Capture the cell that displays the provided text and extract its (X, Y) central coordinate. 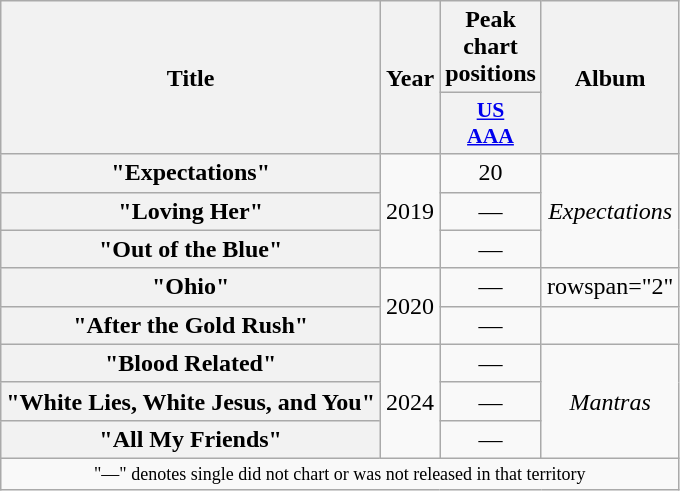
Title (191, 78)
Peak chart positions (491, 47)
Album (610, 78)
20 (491, 173)
"White Lies, White Jesus, and You" (191, 401)
"Ohio" (191, 287)
"All My Friends" (191, 439)
2024 (410, 401)
"Loving Her" (191, 211)
USAAA (491, 124)
"After the Gold Rush" (191, 325)
"Blood Related" (191, 363)
2019 (410, 211)
"—" denotes single did not chart or was not released in that territory (340, 474)
"Out of the Blue" (191, 249)
2020 (410, 306)
rowspan="2" (610, 287)
Mantras (610, 401)
Year (410, 78)
"Expectations" (191, 173)
Expectations (610, 211)
